Pinpoint the cell where the given text exists, returning its (x, y) midpoint coordinate. 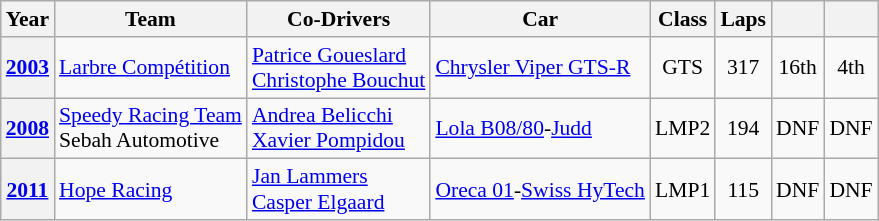
Lola B08/80-Judd (540, 128)
Class (682, 19)
Team (150, 19)
4th (850, 68)
2011 (28, 190)
Laps (743, 19)
Oreca 01-Swiss HyTech (540, 190)
194 (743, 128)
Speedy Racing Team Sebah Automotive (150, 128)
115 (743, 190)
Andrea Belicchi Xavier Pompidou (338, 128)
16th (798, 68)
2008 (28, 128)
Chrysler Viper GTS-R (540, 68)
Patrice Goueslard Christophe Bouchut (338, 68)
Jan Lammers Casper Elgaard (338, 190)
317 (743, 68)
LMP1 (682, 190)
2003 (28, 68)
Co-Drivers (338, 19)
Larbre Compétition (150, 68)
Car (540, 19)
Hope Racing (150, 190)
Year (28, 19)
LMP2 (682, 128)
GTS (682, 68)
